Identify which cell holds the provided text, then report its [X, Y] central coordinate. 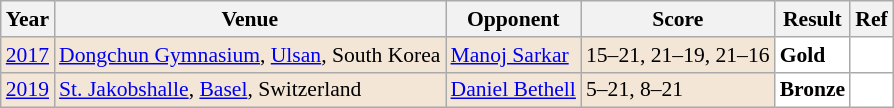
5–21, 8–21 [678, 90]
Bronze [813, 90]
Venue [250, 19]
Year [28, 19]
St. Jakobshalle, Basel, Switzerland [250, 90]
Ref [871, 19]
Score [678, 19]
Opponent [514, 19]
2019 [28, 90]
15–21, 21–19, 21–16 [678, 55]
Daniel Bethell [514, 90]
Gold [813, 55]
Dongchun Gymnasium, Ulsan, South Korea [250, 55]
Manoj Sarkar [514, 55]
Result [813, 19]
2017 [28, 55]
